Find where the given text appears and provide that cell's center as (x, y) coordinate. 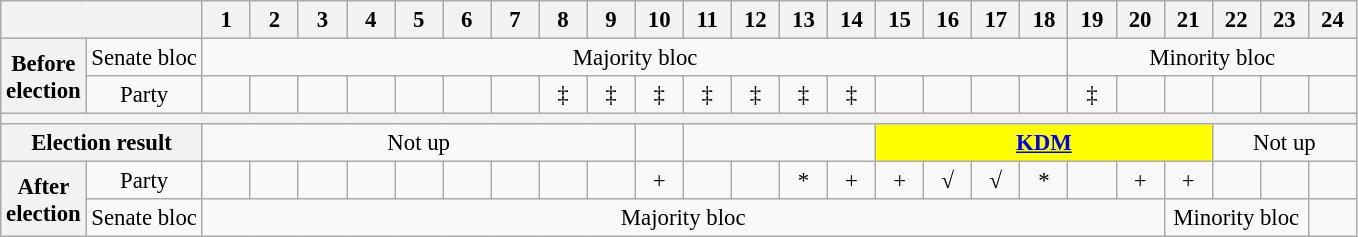
16 (948, 20)
Election result (102, 143)
7 (515, 20)
1 (226, 20)
4 (371, 20)
21 (1188, 20)
KDM (1044, 143)
9 (611, 20)
14 (851, 20)
10 (659, 20)
18 (1044, 20)
8 (563, 20)
11 (707, 20)
Majority bloc (635, 58)
19 (1092, 20)
2 (274, 20)
15 (900, 20)
22 (1236, 20)
24 (1332, 20)
5 (419, 20)
3 (322, 20)
Beforeelection (44, 76)
Afterelection (44, 200)
Minority bloc (1212, 58)
6 (467, 20)
13 (803, 20)
23 (1284, 20)
17 (996, 20)
20 (1140, 20)
Senate bloc (144, 58)
12 (755, 20)
